Return [X, Y] of the center of cell containing provided text 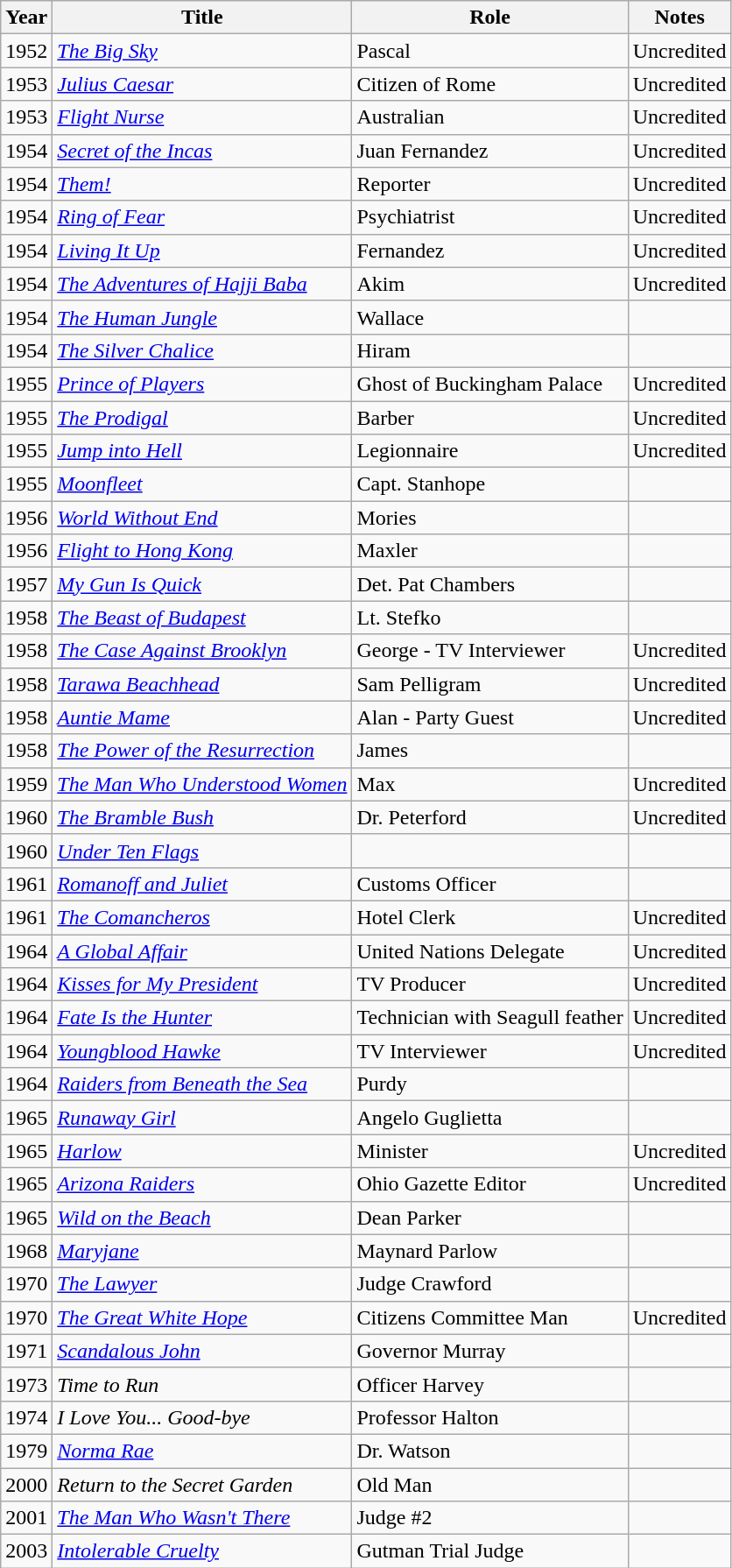
United Nations Delegate [490, 950]
Harlow [202, 1151]
World Without End [202, 518]
Romanoff and Juliet [202, 884]
1957 [26, 584]
Ghost of Buckingham Palace [490, 384]
Legionnaire [490, 451]
Moonfleet [202, 484]
Maxler [490, 551]
Julius Caesar [202, 84]
Flight to Hong Kong [202, 551]
Governor Murray [490, 1351]
Kisses for My President [202, 985]
Year [26, 18]
1952 [26, 51]
Dr. Peterford [490, 817]
Citizen of Rome [490, 84]
Lt. Stefko [490, 618]
Intolerable Cruelty [202, 1551]
The Big Sky [202, 51]
The Man Who Wasn't There [202, 1518]
Prince of Players [202, 384]
The Great White Hope [202, 1317]
Runaway Girl [202, 1118]
Arizona Raiders [202, 1184]
Them! [202, 184]
The Case Against Brooklyn [202, 651]
James [490, 751]
Max [490, 784]
1971 [26, 1351]
Ohio Gazette Editor [490, 1184]
Professor Halton [490, 1417]
Technician with Seagull feather [490, 1018]
Minister [490, 1151]
Det. Pat Chambers [490, 584]
Flight Nurse [202, 117]
Maryjane [202, 1251]
Wallace [490, 317]
Living It Up [202, 251]
I Love You... Good-bye [202, 1417]
Maynard Parlow [490, 1251]
Scandalous John [202, 1351]
Purdy [490, 1084]
My Gun Is Quick [202, 584]
George - TV Interviewer [490, 651]
Old Man [490, 1485]
The Lawyer [202, 1284]
Australian [490, 117]
The Comancheros [202, 917]
TV Interviewer [490, 1051]
Pascal [490, 51]
TV Producer [490, 985]
Reporter [490, 184]
Dr. Watson [490, 1451]
Judge Crawford [490, 1284]
2000 [26, 1485]
Citizens Committee Man [490, 1317]
Ring of Fear [202, 217]
Dean Parker [490, 1218]
Angelo Guglietta [490, 1118]
The Man Who Understood Women [202, 784]
1974 [26, 1417]
Jump into Hell [202, 451]
The Beast of Budapest [202, 618]
Wild on the Beach [202, 1218]
A Global Affair [202, 950]
1959 [26, 784]
Capt. Stanhope [490, 484]
Barber [490, 418]
Norma Rae [202, 1451]
Alan - Party Guest [490, 717]
Under Ten Flags [202, 851]
The Bramble Bush [202, 817]
Gutman Trial Judge [490, 1551]
1979 [26, 1451]
Hotel Clerk [490, 917]
Youngblood Hawke [202, 1051]
Time to Run [202, 1384]
2003 [26, 1551]
Akim [490, 284]
Tarawa Beachhead [202, 684]
2001 [26, 1518]
Juan Fernandez [490, 151]
Return to the Secret Garden [202, 1485]
1968 [26, 1251]
Notes [679, 18]
Hiram [490, 350]
Secret of the Incas [202, 151]
Auntie Mame [202, 717]
Psychiatrist [490, 217]
Fernandez [490, 251]
The Power of the Resurrection [202, 751]
The Silver Chalice [202, 350]
1973 [26, 1384]
The Prodigal [202, 418]
Title [202, 18]
The Adventures of Hajji Baba [202, 284]
The Human Jungle [202, 317]
Officer Harvey [490, 1384]
Judge #2 [490, 1518]
Role [490, 18]
Customs Officer [490, 884]
Fate Is the Hunter [202, 1018]
Sam Pelligram [490, 684]
Raiders from Beneath the Sea [202, 1084]
Mories [490, 518]
